Capture the cell that displays the provided text and extract its (X, Y) central coordinate. 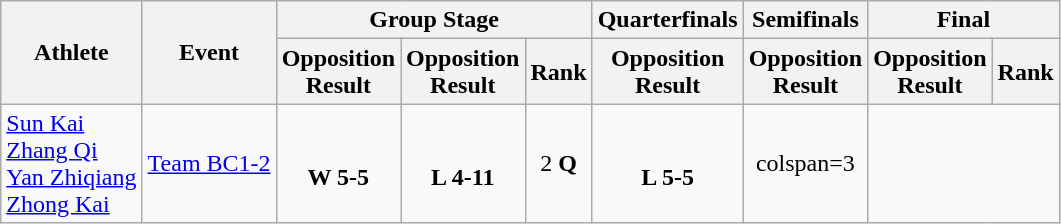
2 Q (558, 164)
Quarterfinals (668, 20)
L 4-11 (463, 164)
Athlete (72, 52)
Event (209, 52)
Sun KaiZhang QiYan ZhiqiangZhong Kai (72, 164)
Final (964, 20)
Group Stage (434, 20)
colspan=3 (805, 164)
L 5-5 (668, 164)
Team BC1-2 (209, 164)
W 5-5 (338, 164)
Semifinals (805, 20)
